Identify which cell holds the provided text, then report its (X, Y) central coordinate. 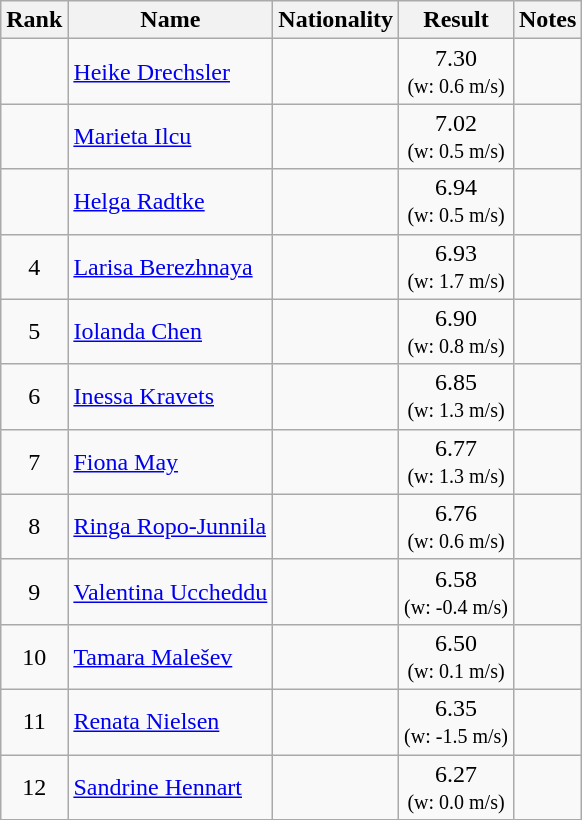
Helga Radtke (170, 202)
6.94(w: 0.5 m/s) (456, 202)
Tamara Malešev (170, 656)
6.85(w: 1.3 m/s) (456, 396)
Renata Nielsen (170, 722)
Heike Drechsler (170, 72)
Rank (34, 20)
Nationality (336, 20)
Fiona May (170, 462)
Marieta Ilcu (170, 136)
6.93(w: 1.7 m/s) (456, 266)
6.76(w: 0.6 m/s) (456, 526)
6.35(w: -1.5 m/s) (456, 722)
4 (34, 266)
11 (34, 722)
6.90(w: 0.8 m/s) (456, 332)
Name (170, 20)
Larisa Berezhnaya (170, 266)
12 (34, 786)
6.50(w: 0.1 m/s) (456, 656)
9 (34, 592)
5 (34, 332)
Ringa Ropo-Junnila (170, 526)
6.77(w: 1.3 m/s) (456, 462)
7 (34, 462)
10 (34, 656)
7.30(w: 0.6 m/s) (456, 72)
6.27(w: 0.0 m/s) (456, 786)
Iolanda Chen (170, 332)
Inessa Kravets (170, 396)
8 (34, 526)
6 (34, 396)
Valentina Uccheddu (170, 592)
7.02(w: 0.5 m/s) (456, 136)
Notes (547, 20)
Sandrine Hennart (170, 786)
6.58(w: -0.4 m/s) (456, 592)
Result (456, 20)
